Identify which cell holds the provided text, then report its [X, Y] central coordinate. 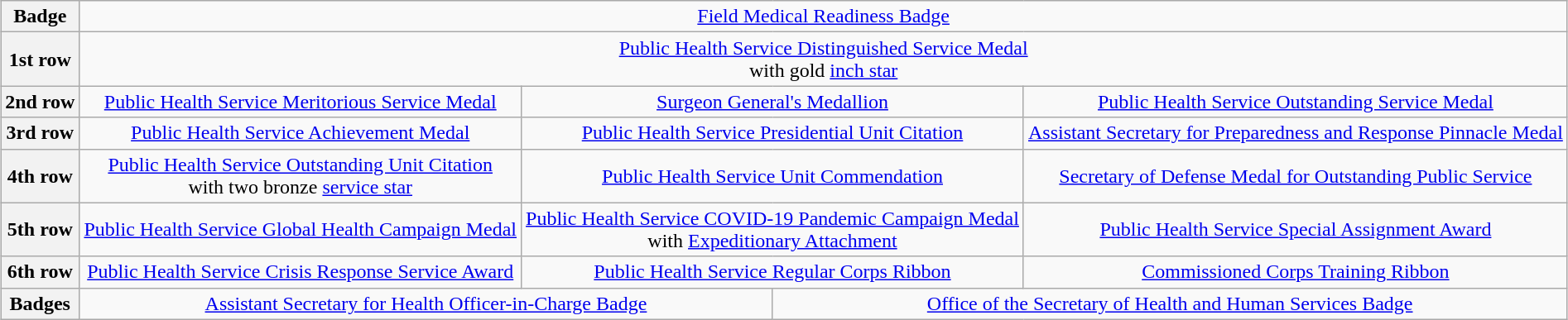
Public Health Service Distinguished Service Medalwith gold inch star [823, 60]
6th row [40, 272]
2nd row [40, 102]
Public Health Service COVID-19 Pandemic Campaign Medalwith Expeditionary Attachment [773, 230]
Assistant Secretary for Preparedness and Response Pinnacle Medal [1295, 133]
5th row [40, 230]
Public Health Service Regular Corps Ribbon [773, 272]
Assistant Secretary for Health Officer-in-Charge Badge [426, 303]
Secretary of Defense Medal for Outstanding Public Service [1295, 175]
Field Medical Readiness Badge [823, 17]
Surgeon General's Medallion [773, 102]
Commissioned Corps Training Ribbon [1295, 272]
Public Health Service Achievement Medal [301, 133]
3rd row [40, 133]
Public Health Service Crisis Response Service Award [301, 272]
4th row [40, 175]
Office of the Secretary of Health and Human Services Badge [1170, 303]
Public Health Service Unit Commendation [773, 175]
Public Health Service Outstanding Service Medal [1295, 102]
Badge [40, 17]
1st row [40, 60]
Public Health Service Outstanding Unit Citationwith two bronze service star [301, 175]
Badges [40, 303]
Public Health Service Meritorious Service Medal [301, 102]
Public Health Service Global Health Campaign Medal [301, 230]
Public Health Service Presidential Unit Citation [773, 133]
Public Health Service Special Assignment Award [1295, 230]
